Detect which cell encompasses the target text, then output its [X, Y] center coordinate. 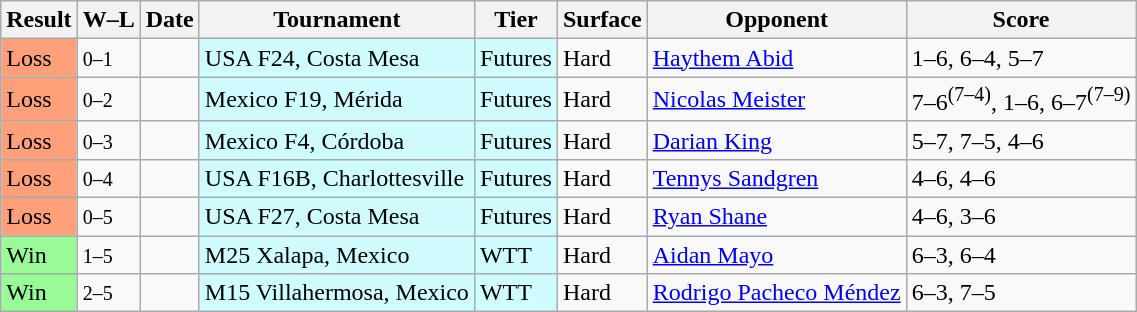
Tennys Sandgren [776, 178]
M15 Villahermosa, Mexico [336, 293]
0–4 [108, 178]
4–6, 3–6 [1021, 217]
W–L [108, 20]
Tournament [336, 20]
0–2 [108, 100]
Surface [602, 20]
USA F27, Costa Mesa [336, 217]
6–3, 6–4 [1021, 255]
6–3, 7–5 [1021, 293]
1–6, 6–4, 5–7 [1021, 58]
Tier [516, 20]
Ryan Shane [776, 217]
Mexico F19, Mérida [336, 100]
1–5 [108, 255]
Rodrigo Pacheco Méndez [776, 293]
USA F16B, Charlottesville [336, 178]
5–7, 7–5, 4–6 [1021, 140]
7–6(7–4), 1–6, 6–7(7–9) [1021, 100]
M25 Xalapa, Mexico [336, 255]
Darian King [776, 140]
4–6, 4–6 [1021, 178]
Aidan Mayo [776, 255]
Opponent [776, 20]
Score [1021, 20]
Date [170, 20]
Nicolas Meister [776, 100]
0–1 [108, 58]
Mexico F4, Córdoba [336, 140]
0–5 [108, 217]
2–5 [108, 293]
Result [39, 20]
0–3 [108, 140]
Haythem Abid [776, 58]
USA F24, Costa Mesa [336, 58]
